Detect which cell encompasses the target text, then output its [x, y] center coordinate. 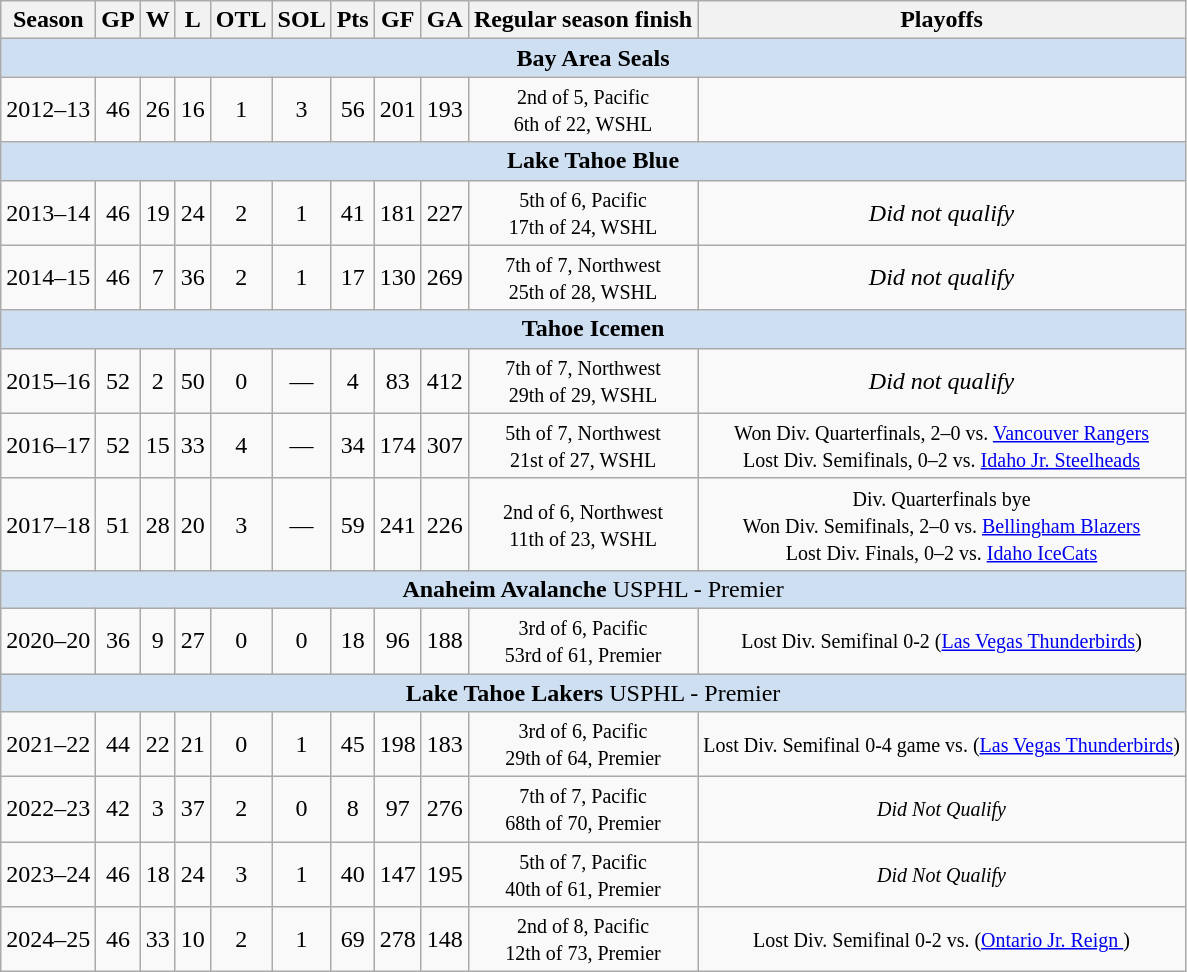
45 [352, 744]
7th of 7, Northwest29th of 29, WSHL [582, 380]
2021–22 [48, 744]
2013–14 [48, 212]
8 [352, 810]
17 [352, 278]
7 [158, 278]
5th of 7, Pacific40th of 61, Premier [582, 874]
15 [158, 446]
9 [158, 640]
241 [398, 524]
42 [118, 810]
40 [352, 874]
412 [444, 380]
201 [398, 110]
2020–20 [48, 640]
Playoffs [942, 20]
41 [352, 212]
Regular season finish [582, 20]
195 [444, 874]
28 [158, 524]
59 [352, 524]
Pts [352, 20]
37 [192, 810]
130 [398, 278]
21 [192, 744]
GF [398, 20]
Div. Quarterfinals byeWon Div. Semifinals, 2–0 vs. Bellingham BlazersLost Div. Finals, 0–2 vs. Idaho IceCats [942, 524]
2015–16 [48, 380]
2012–13 [48, 110]
10 [192, 940]
96 [398, 640]
2014–15 [48, 278]
227 [444, 212]
Bay Area Seals [594, 58]
27 [192, 640]
2017–18 [48, 524]
Lost Div. Semifinal 0-2 vs. (Ontario Jr. Reign ) [942, 940]
2023–24 [48, 874]
44 [118, 744]
Lake Tahoe Blue [594, 161]
198 [398, 744]
2nd of 6, Northwest11th of 23, WSHL [582, 524]
20 [192, 524]
Lake Tahoe Lakers USPHL - Premier [594, 693]
Won Div. Quarterfinals, 2–0 vs. Vancouver RangersLost Div. Semifinals, 0–2 vs. Idaho Jr. Steelheads [942, 446]
148 [444, 940]
Lost Div. Semifinal 0-2 (Las Vegas Thunderbirds) [942, 640]
193 [444, 110]
Tahoe Icemen [594, 329]
174 [398, 446]
GA [444, 20]
7th of 7, Pacific68th of 70, Premier [582, 810]
OTL [241, 20]
GP [118, 20]
7th of 7, Northwest25th of 28, WSHL [582, 278]
181 [398, 212]
2016–17 [48, 446]
183 [444, 744]
97 [398, 810]
307 [444, 446]
L [192, 20]
3rd of 6, Pacific53rd of 61, Premier [582, 640]
2nd of 8, Pacific12th of 73, Premier [582, 940]
83 [398, 380]
Season [48, 20]
188 [444, 640]
16 [192, 110]
51 [118, 524]
2024–25 [48, 940]
26 [158, 110]
226 [444, 524]
5th of 6, Pacific17th of 24, WSHL [582, 212]
5th of 7, Northwest21st of 27, WSHL [582, 446]
W [158, 20]
69 [352, 940]
269 [444, 278]
56 [352, 110]
276 [444, 810]
50 [192, 380]
19 [158, 212]
2nd of 5, Pacific6th of 22, WSHL [582, 110]
Anaheim Avalanche USPHL - Premier [594, 589]
278 [398, 940]
22 [158, 744]
34 [352, 446]
Lost Div. Semifinal 0-4 game vs. (Las Vegas Thunderbirds) [942, 744]
3rd of 6, Pacific29th of 64, Premier [582, 744]
147 [398, 874]
SOL [302, 20]
2022–23 [48, 810]
